Output the [X, Y] coordinate of the center of the cell containing the given text.  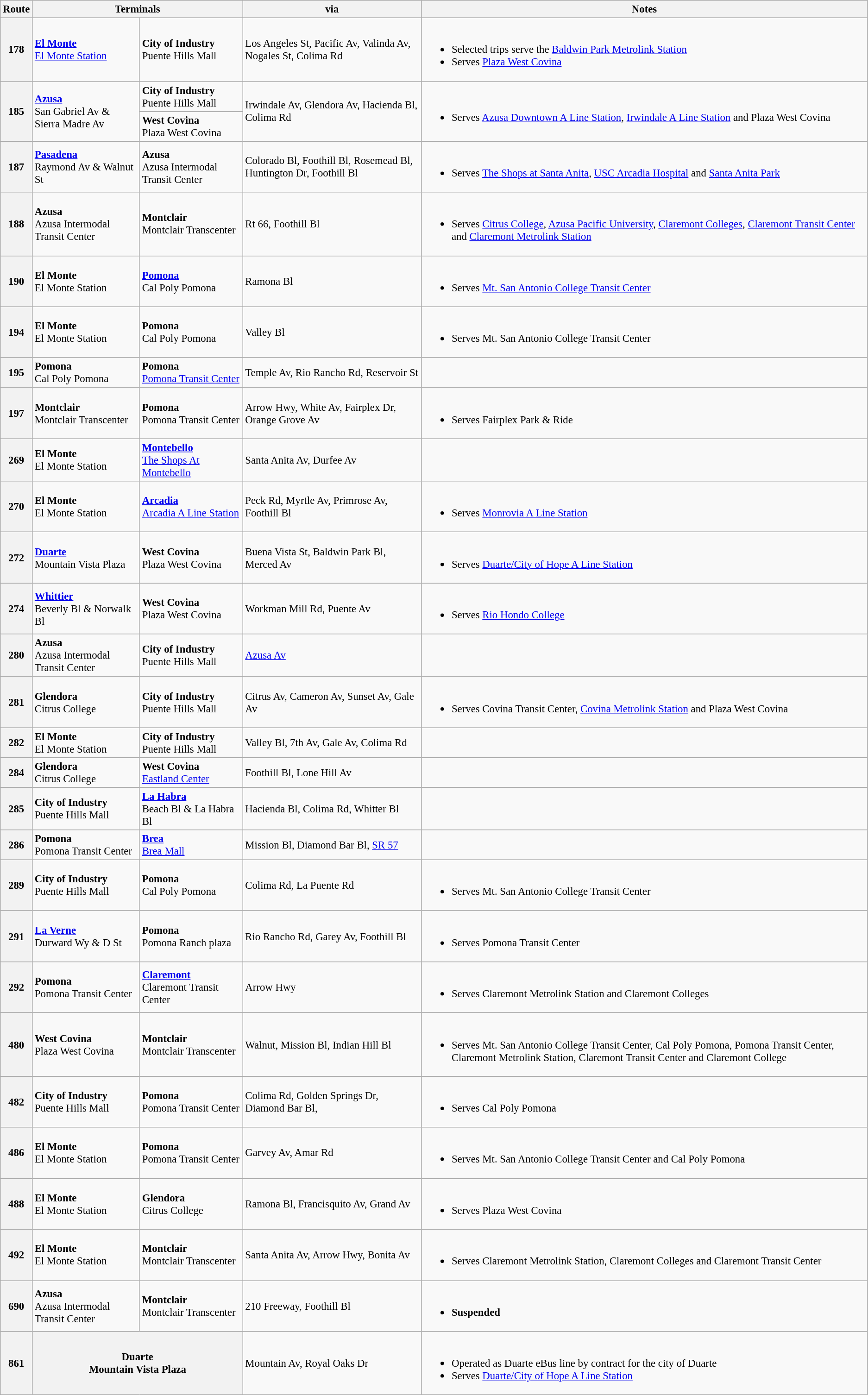
La HabraBeach Bl & La Habra Bl [191, 809]
Walnut, Mission Bl, Indian Hill Bl [332, 1045]
West CovinaEastland Center [191, 773]
Valley Bl, 7th Av, Gale Av, Colima Rd [332, 743]
488 [17, 1204]
210 Freeway, Foothill Bl [332, 1306]
via [332, 9]
285 [17, 809]
Mission Bl, Diamond Bar Bl, SR 57 [332, 845]
Foothill Bl, Lone Hill Av [332, 773]
Serves Duarte/City of Hope A Line Station [645, 558]
Colima Rd, Golden Springs Dr, Diamond Bar Bl, [332, 1102]
Los Angeles St, Pacific Av, Valinda Av, Nogales St, Colima Rd [332, 50]
286 [17, 845]
Rio Rancho Rd, Garey Av, Foothill Bl [332, 936]
Arrow Hwy [332, 987]
Serves Claremont Metrolink Station, Claremont Colleges and Claremont Transit Center [645, 1255]
Rt 66, Foothill Bl [332, 224]
Valley Bl [332, 332]
284 [17, 773]
Colima Rd, La Puente Rd [332, 885]
Buena Vista St, Baldwin Park Bl, Merced Av [332, 558]
190 [17, 281]
690 [17, 1306]
492 [17, 1255]
281 [17, 702]
Citrus Av, Cameron Av, Sunset Av, Gale Av [332, 702]
Garvey Av, Amar Rd [332, 1153]
272 [17, 558]
Serves The Shops at Santa Anita, USC Arcadia Hospital and Santa Anita Park [645, 167]
188 [17, 224]
La VerneDurward Wy & D St [86, 936]
Ramona Bl [332, 281]
Azusa Av [332, 655]
480 [17, 1045]
Temple Av, Rio Rancho Rd, Reservoir St [332, 372]
Serves Pomona Transit Center [645, 936]
195 [17, 372]
Santa Anita Av, Arrow Hwy, Bonita Av [332, 1255]
270 [17, 507]
Serves Fairplex Park & Ride [645, 413]
Suspended [645, 1306]
178 [17, 50]
Serves Mt. San Antonio College Transit Center and Cal Poly Pomona [645, 1153]
291 [17, 936]
Serves Rio Hondo College [645, 609]
PomonaPomona Ranch plaza [191, 936]
Operated as Duarte eBus line by contract for the city of DuarteServes Duarte/City of Hope A Line Station [645, 1364]
Serves Plaza West Covina [645, 1204]
Serves Cal Poly Pomona [645, 1102]
Serves Claremont Metrolink Station and Claremont Colleges [645, 987]
ClaremontClaremont Transit Center [191, 987]
Mountain Av, Royal Oaks Dr [332, 1364]
282 [17, 743]
Hacienda Bl, Colima Rd, Whitter Bl [332, 809]
Notes [645, 9]
Santa Anita Av, Durfee Av [332, 460]
197 [17, 413]
ArcadiaArcadia A Line Station [191, 507]
Serves Covina Transit Center, Covina Metrolink Station and Plaza West Covina [645, 702]
Route [17, 9]
Colorado Bl, Foothill Bl, Rosemead Bl, Huntington Dr, Foothill Bl [332, 167]
187 [17, 167]
280 [17, 655]
BreaBrea Mall [191, 845]
292 [17, 987]
861 [17, 1364]
Selected trips serve the Baldwin Park Metrolink StationServes Plaza West Covina [645, 50]
Peck Rd, Myrtle Av, Primrose Av, Foothill Bl [332, 507]
486 [17, 1153]
WhittierBeverly Bl & Norwalk Bl [86, 609]
MontebelloThe Shops At Montebello [191, 460]
Serves Azusa Downtown A Line Station, Irwindale A Line Station and Plaza West Covina [645, 111]
Workman Mill Rd, Puente Av [332, 609]
Serves Monrovia A Line Station [645, 507]
269 [17, 460]
Serves Citrus College, Azusa Pacific University, Claremont Colleges, Claremont Transit Center and Claremont Metrolink Station [645, 224]
Arrow Hwy, White Av, Fairplex Dr, Orange Grove Av [332, 413]
194 [17, 332]
185 [17, 111]
PasadenaRaymond Av & Walnut St [86, 167]
274 [17, 609]
Ramona Bl, Francisquito Av, Grand Av [332, 1204]
Terminals [138, 9]
Irwindale Av, Glendora Av, Hacienda Bl, Colima Rd [332, 111]
482 [17, 1102]
AzusaSan Gabriel Av & Sierra Madre Av [86, 111]
289 [17, 885]
